Locate the cell with the specified text and output its (X, Y) center coordinate. 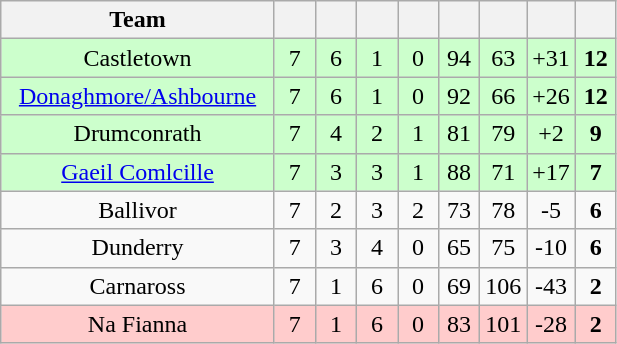
94 (460, 58)
83 (460, 324)
9 (596, 134)
92 (460, 96)
+17 (552, 172)
+31 (552, 58)
75 (504, 248)
Ballivor (138, 210)
78 (504, 210)
63 (504, 58)
Donaghmore/Ashbourne (138, 96)
Drumconrath (138, 134)
Carnaross (138, 286)
Gaeil Comlcille (138, 172)
73 (460, 210)
-43 (552, 286)
71 (504, 172)
79 (504, 134)
-28 (552, 324)
88 (460, 172)
69 (460, 286)
66 (504, 96)
101 (504, 324)
-10 (552, 248)
Dunderry (138, 248)
Castletown (138, 58)
65 (460, 248)
106 (504, 286)
-5 (552, 210)
Na Fianna (138, 324)
Team (138, 20)
+26 (552, 96)
81 (460, 134)
+2 (552, 134)
